Detect which cell encompasses the target text, then output its [X, Y] center coordinate. 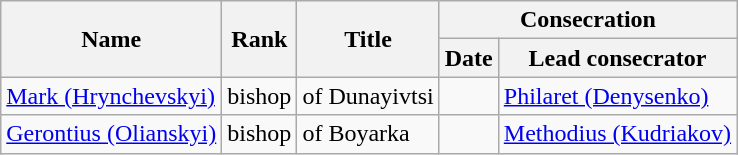
Mark (Hrynchevskyi) [112, 96]
Title [368, 39]
Date [468, 58]
Methodius (Kudriakov) [617, 134]
Consecration [588, 20]
Lead consecrator [617, 58]
Name [112, 39]
of Boyarka [368, 134]
Philaret (Denysenko) [617, 96]
of Dunayivtsi [368, 96]
Rank [260, 39]
Gerontius (Olianskyi) [112, 134]
